Capture the cell that displays the provided text and extract its (X, Y) central coordinate. 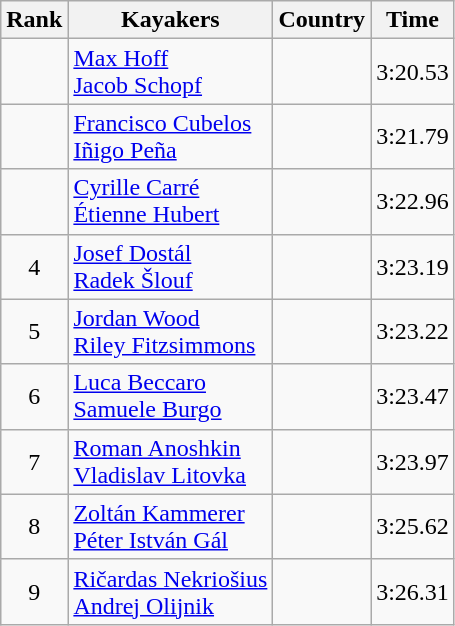
3:20.53 (413, 72)
Ričardas NekriošiusAndrej Olijnik (170, 592)
4 (34, 266)
3:21.79 (413, 136)
7 (34, 462)
3:22.96 (413, 202)
8 (34, 526)
Francisco CubelosIñigo Peña (170, 136)
3:23.97 (413, 462)
3:26.31 (413, 592)
Josef DostálRadek Šlouf (170, 266)
6 (34, 396)
5 (34, 332)
9 (34, 592)
Max HoffJacob Schopf (170, 72)
3:25.62 (413, 526)
3:23.19 (413, 266)
3:23.47 (413, 396)
Jordan WoodRiley Fitzsimmons (170, 332)
Luca BeccaroSamuele Burgo (170, 396)
Kayakers (170, 20)
Time (413, 20)
3:23.22 (413, 332)
Cyrille CarréÉtienne Hubert (170, 202)
Zoltán KammererPéter István Gál (170, 526)
Rank (34, 20)
Country (322, 20)
Roman AnoshkinVladislav Litovka (170, 462)
